Pinpoint the cell where the given text exists, returning its (x, y) midpoint coordinate. 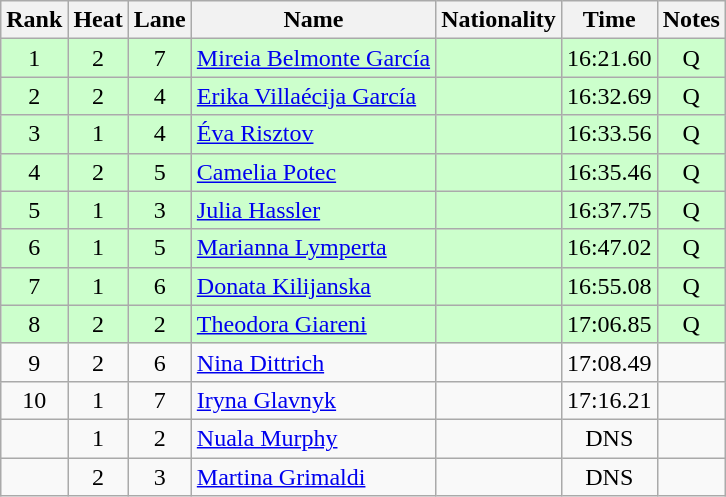
10 (34, 400)
Theodora Giareni (313, 324)
Rank (34, 20)
17:16.21 (609, 400)
Éva Risztov (313, 134)
9 (34, 362)
Camelia Potec (313, 172)
Name (313, 20)
Notes (691, 20)
Nuala Murphy (313, 438)
16:21.60 (609, 58)
Lane (160, 20)
16:47.02 (609, 248)
Nina Dittrich (313, 362)
Time (609, 20)
16:32.69 (609, 96)
17:08.49 (609, 362)
Marianna Lymperta (313, 248)
16:37.75 (609, 210)
Erika Villaécija García (313, 96)
16:33.56 (609, 134)
Heat (98, 20)
Nationality (499, 20)
Mireia Belmonte García (313, 58)
Donata Kilijanska (313, 286)
16:55.08 (609, 286)
Julia Hassler (313, 210)
Martina Grimaldi (313, 477)
Iryna Glavnyk (313, 400)
16:35.46 (609, 172)
17:06.85 (609, 324)
8 (34, 324)
